Identify which cell holds the provided text, then report its (x, y) central coordinate. 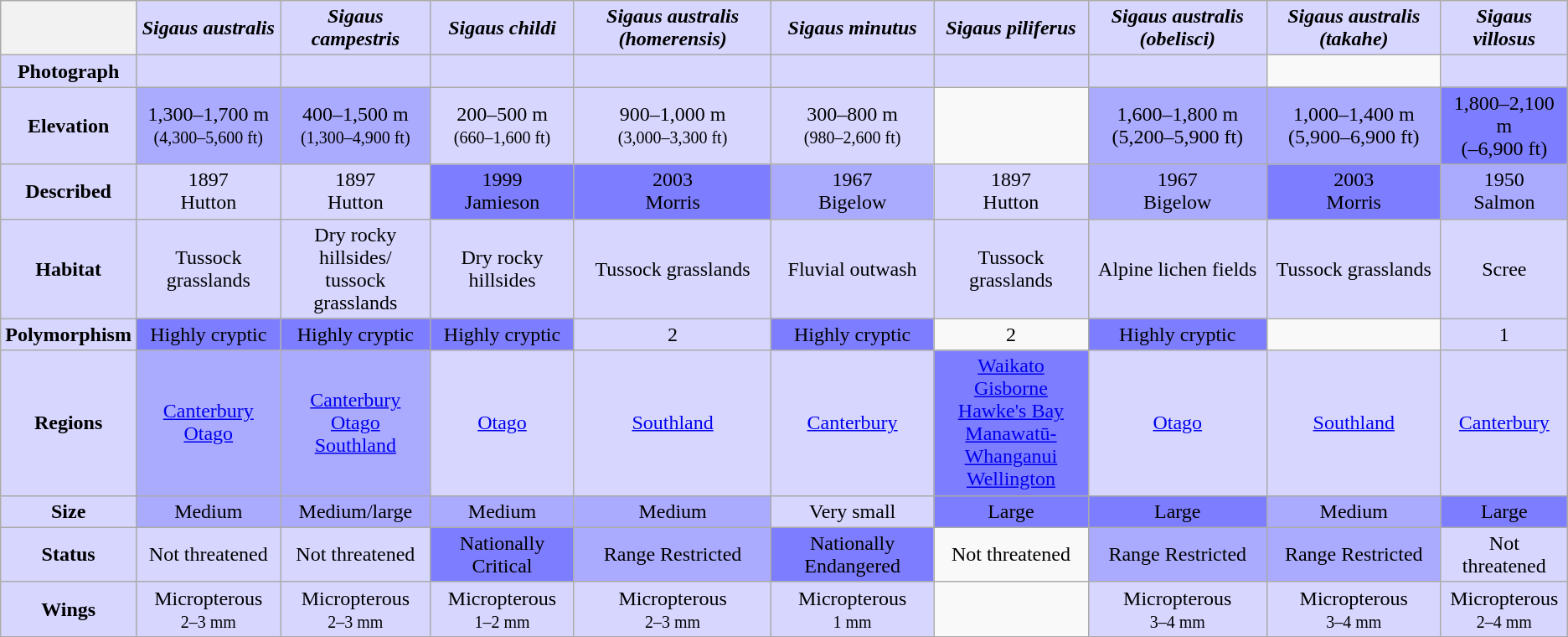
300–800 m (980–2,600 ft) (853, 126)
1,300–1,700 m (4,300–5,600 ft) (208, 126)
Elevation (69, 126)
WaikatoGisborneHawke's BayManawatū-WhanganuiWellington (1012, 422)
400–1,500 m (1,300–4,900 ft) (355, 126)
Scree (1504, 268)
Sigaus childi (503, 28)
Polymorphism (69, 334)
Medium/large (355, 511)
Sigaus australis (208, 28)
Regions (69, 422)
Sigaus piliferus (1012, 28)
CanterburyOtagoSouthland (355, 422)
Nationally Endangered (853, 555)
Sigaus minutus (853, 28)
Described (69, 191)
Micropterous1 mm (853, 609)
Dry rocky hillsides/tussock grasslands (355, 268)
Photograph (69, 71)
Dry rocky hillsides (503, 268)
1 (1504, 334)
1,000–1,400 m (5,900–6,900 ft) (1354, 126)
Habitat (69, 268)
1,600–1,800 m (5,200–5,900 ft) (1178, 126)
Wings (69, 609)
Very small (853, 511)
Sigaus australis (takahe) (1354, 28)
CanterburyOtago (208, 422)
1999Jamieson (503, 191)
Fluvial outwash (853, 268)
Sigaus australis (obelisci) (1178, 28)
Micropterous2–4 mm (1504, 609)
Micropterous1–2 mm (503, 609)
Status (69, 555)
Alpine lichen fields (1178, 268)
1,800–2,100 m (–6,900 ft) (1504, 126)
Sigaus villosus (1504, 28)
Sigaus australis (homerensis) (672, 28)
Nationally Critical (503, 555)
Sigaus campestris (355, 28)
200–500 m(660–1,600 ft) (503, 126)
Size (69, 511)
900–1,000 m (3,000–3,300 ft) (672, 126)
1950Salmon (1504, 191)
